Output the (x, y) coordinate of the center of the cell containing the given text.  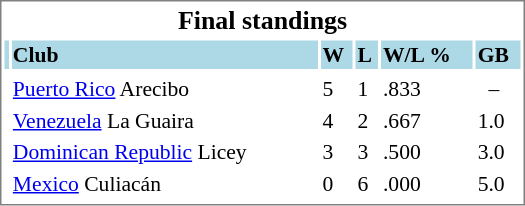
2 (368, 120)
.667 (427, 120)
0 (337, 184)
Dominican Republic Licey (164, 152)
.500 (427, 152)
L (368, 54)
6 (368, 184)
.833 (427, 89)
.000 (427, 184)
3.0 (498, 152)
5.0 (498, 184)
1 (368, 89)
4 (337, 120)
Puerto Rico Arecibo (164, 89)
Venezuela La Guaira (164, 120)
W/L % (427, 54)
Final standings (262, 20)
Club (164, 54)
5 (337, 89)
1.0 (498, 120)
– (498, 89)
GB (498, 54)
W (337, 54)
Mexico Culiacán (164, 184)
